Locate the cell with the specified text and output its [x, y] center coordinate. 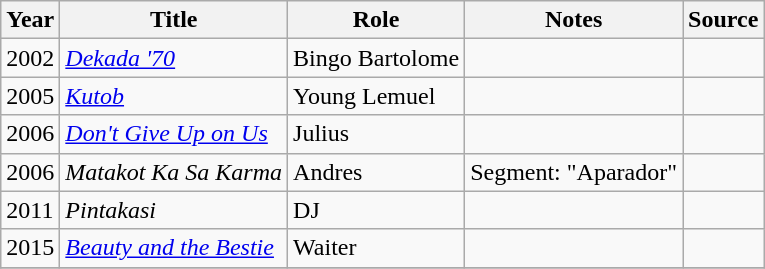
Pintakasi [174, 210]
Beauty and the Bestie [174, 248]
DJ [376, 210]
Segment: "Aparador" [574, 172]
Bingo Bartolome [376, 58]
2002 [30, 58]
Waiter [376, 248]
Year [30, 20]
Julius [376, 134]
2011 [30, 210]
Kutob [174, 96]
Young Lemuel [376, 96]
Matakot Ka Sa Karma [174, 172]
Title [174, 20]
Notes [574, 20]
Andres [376, 172]
Don't Give Up on Us [174, 134]
Role [376, 20]
Dekada '70 [174, 58]
2005 [30, 96]
Source [724, 20]
2015 [30, 248]
